From the cell containing the given text, extract its center point as [x, y] coordinate. 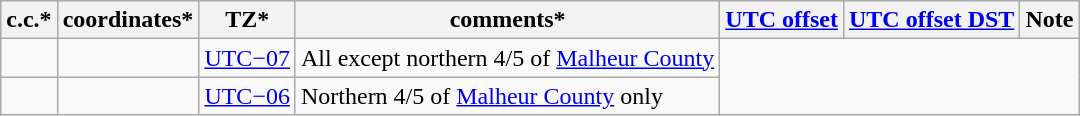
coordinates* [128, 20]
UTC offset DST [931, 20]
comments* [507, 20]
All except northern 4/5 of Malheur County [507, 58]
Note [1050, 20]
UTC−07 [248, 58]
UTC−06 [248, 96]
UTC offset [782, 20]
c.c.* [29, 20]
Northern 4/5 of Malheur County only [507, 96]
TZ* [248, 20]
